Return the (X, Y) coordinate for the center point of the cell that contains the specified text.  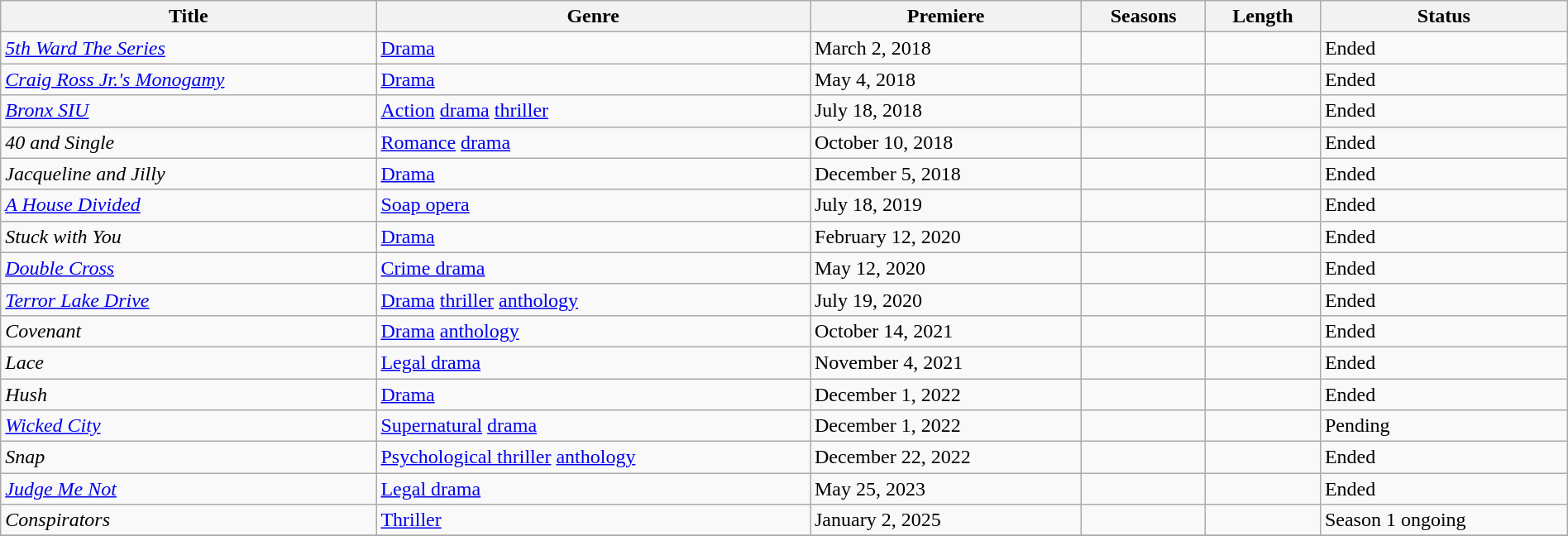
Snap (189, 457)
Drama thriller anthology (594, 299)
Soap opera (594, 205)
Length (1264, 17)
Status (1444, 17)
May 25, 2023 (946, 489)
Bronx SIU (189, 111)
Seasons (1144, 17)
Wicked City (189, 426)
December 5, 2018 (946, 174)
February 12, 2020 (946, 237)
5th Ward The Series (189, 48)
January 2, 2025 (946, 520)
Premiere (946, 17)
Genre (594, 17)
Season 1 ongoing (1444, 520)
May 4, 2018 (946, 79)
Conspirators (189, 520)
40 and Single (189, 142)
Psychological thriller anthology (594, 457)
Covenant (189, 331)
July 18, 2019 (946, 205)
Terror Lake Drive (189, 299)
Pending (1444, 426)
Supernatural drama (594, 426)
July 19, 2020 (946, 299)
Romance drama (594, 142)
A House Divided (189, 205)
March 2, 2018 (946, 48)
Action drama thriller (594, 111)
Stuck with You (189, 237)
Jacqueline and Jilly (189, 174)
July 18, 2018 (946, 111)
October 14, 2021 (946, 331)
May 12, 2020 (946, 268)
Thriller (594, 520)
Double Cross (189, 268)
Title (189, 17)
Hush (189, 395)
October 10, 2018 (946, 142)
November 4, 2021 (946, 362)
Craig Ross Jr.'s Monogamy (189, 79)
Crime drama (594, 268)
Lace (189, 362)
December 22, 2022 (946, 457)
Drama anthology (594, 331)
Judge Me Not (189, 489)
